Identify which cell holds the provided text, then report its [X, Y] central coordinate. 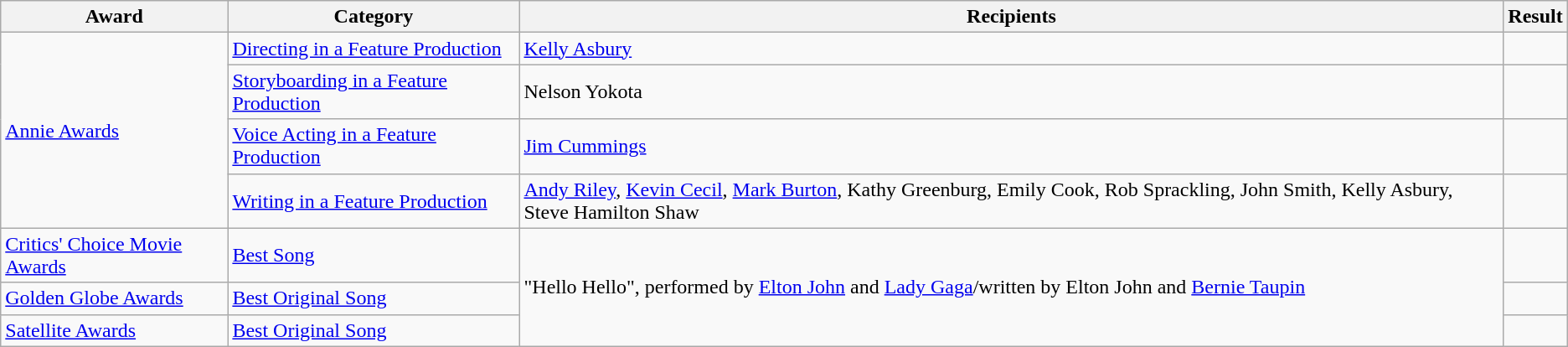
Category [374, 17]
Writing in a Feature Production [374, 201]
Storyboarding in a Feature Production [374, 92]
Recipients [1012, 17]
Voice Acting in a Feature Production [374, 146]
Golden Globe Awards [114, 298]
Result [1535, 17]
"Hello Hello", performed by Elton John and Lady Gaga/written by Elton John and Bernie Taupin [1012, 287]
Best Song [374, 255]
Satellite Awards [114, 330]
Directing in a Feature Production [374, 49]
Award [114, 17]
Kelly Asbury [1012, 49]
Jim Cummings [1012, 146]
Critics' Choice Movie Awards [114, 255]
Annie Awards [114, 131]
Andy Riley, Kevin Cecil, Mark Burton, Kathy Greenburg, Emily Cook, Rob Sprackling, John Smith, Kelly Asbury, Steve Hamilton Shaw [1012, 201]
Nelson Yokota [1012, 92]
